Scan for the cell matching the given text and deliver its (x, y) coordinate at center. 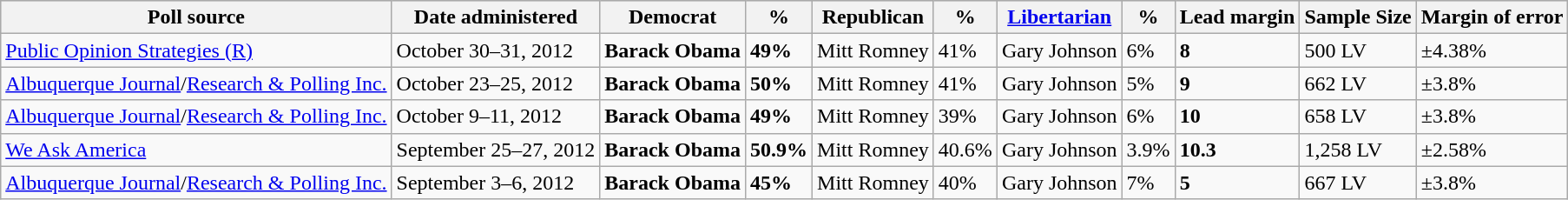
5 (1237, 183)
September 3–6, 2012 (496, 183)
Lead margin (1237, 17)
Republican (873, 17)
Date administered (496, 17)
658 LV (1358, 117)
50% (780, 83)
45% (780, 183)
±4.38% (1492, 50)
50.9% (780, 150)
40.6% (965, 150)
October 30–31, 2012 (496, 50)
Poll source (196, 17)
39% (965, 117)
Margin of error (1492, 17)
40% (965, 183)
667 LV (1358, 183)
10.3 (1237, 150)
September 25–27, 2012 (496, 150)
Sample Size (1358, 17)
±2.58% (1492, 150)
Democrat (673, 17)
500 LV (1358, 50)
662 LV (1358, 83)
9 (1237, 83)
7% (1148, 183)
8 (1237, 50)
October 9–11, 2012 (496, 117)
Libertarian (1059, 17)
3.9% (1148, 150)
5% (1148, 83)
October 23–25, 2012 (496, 83)
We Ask America (196, 150)
10 (1237, 117)
Public Opinion Strategies (R) (196, 50)
1,258 LV (1358, 150)
